Locate the cell with the specified text and output its (x, y) center coordinate. 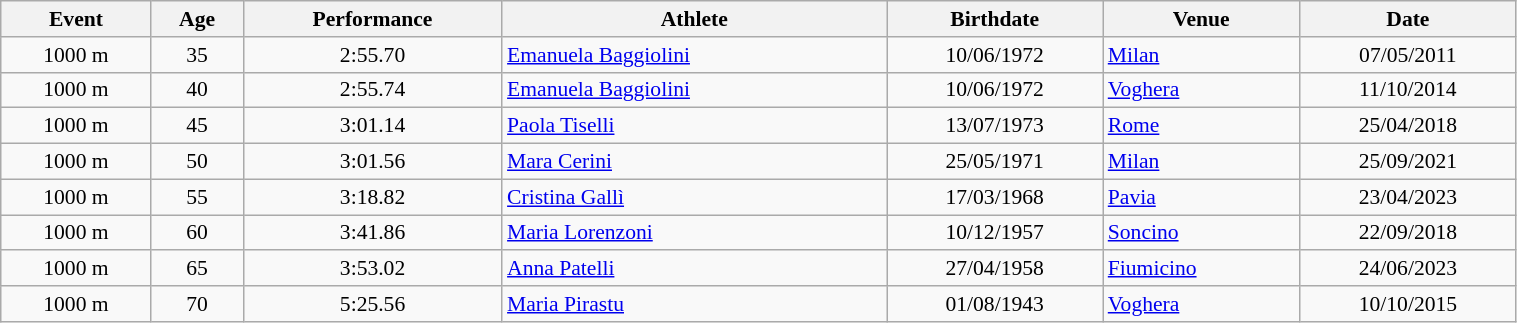
Birthdate (995, 19)
10/10/2015 (1408, 304)
01/08/1943 (995, 304)
70 (197, 304)
Performance (372, 19)
10/12/1957 (995, 233)
24/06/2023 (1408, 269)
Maria Pirastu (694, 304)
60 (197, 233)
Cristina Gallì (694, 197)
Soncino (1202, 233)
Venue (1202, 19)
Date (1408, 19)
45 (197, 126)
25/04/2018 (1408, 126)
Anna Patelli (694, 269)
3:01.14 (372, 126)
40 (197, 90)
Pavia (1202, 197)
13/07/1973 (995, 126)
Event (76, 19)
Athlete (694, 19)
2:55.70 (372, 55)
17/03/1968 (995, 197)
Rome (1202, 126)
27/04/1958 (995, 269)
3:01.56 (372, 162)
Maria Lorenzoni (694, 233)
5:25.56 (372, 304)
25/05/1971 (995, 162)
35 (197, 55)
65 (197, 269)
3:41.86 (372, 233)
2:55.74 (372, 90)
Mara Cerini (694, 162)
50 (197, 162)
11/10/2014 (1408, 90)
Age (197, 19)
55 (197, 197)
Fiumicino (1202, 269)
Paola Tiselli (694, 126)
25/09/2021 (1408, 162)
3:18.82 (372, 197)
22/09/2018 (1408, 233)
3:53.02 (372, 269)
23/04/2023 (1408, 197)
07/05/2011 (1408, 55)
